Determine the [x, y] coordinate at the center of the cell enclosing the given text.  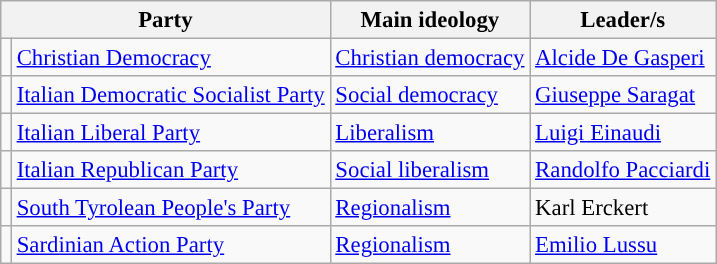
Sardinian Action Party [170, 245]
Italian Liberal Party [170, 133]
Christian democracy [430, 58]
Karl Erckert [623, 208]
Leader/s [623, 20]
Luigi Einaudi [623, 133]
Emilio Lussu [623, 245]
Alcide De Gasperi [623, 58]
Italian Democratic Socialist Party [170, 95]
Social liberalism [430, 170]
Randolfo Pacciardi [623, 170]
Party [166, 20]
South Tyrolean People's Party [170, 208]
Giuseppe Saragat [623, 95]
Christian Democracy [170, 58]
Italian Republican Party [170, 170]
Main ideology [430, 20]
Liberalism [430, 133]
Social democracy [430, 95]
